Search for the cell housing the specified text and yield its (x, y) center coordinate. 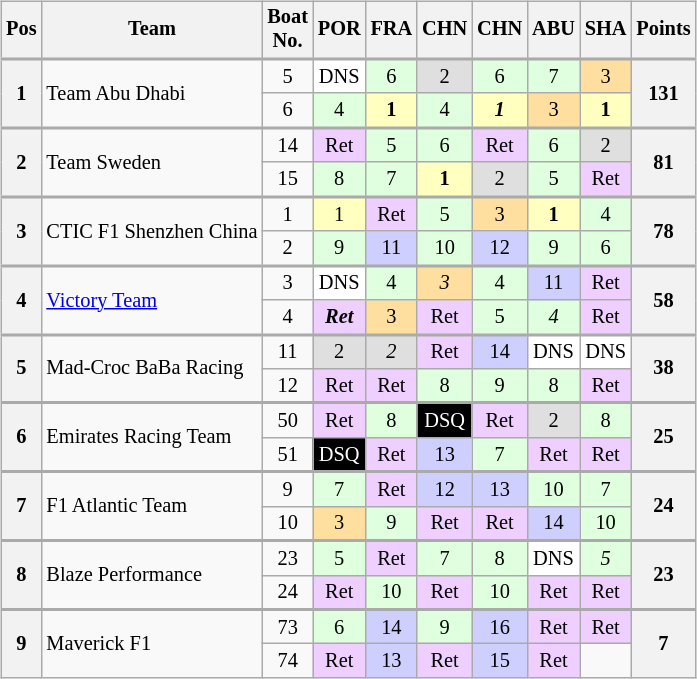
50 (287, 420)
ABU (554, 30)
BoatNo. (287, 30)
Emirates Racing Team (152, 438)
58 (663, 300)
Points (663, 30)
Maverick F1 (152, 644)
Victory Team (152, 300)
Blaze Performance (152, 576)
Team Sweden (152, 162)
74 (287, 661)
Team (152, 30)
51 (287, 455)
F1 Atlantic Team (152, 506)
131 (663, 94)
Team Abu Dhabi (152, 94)
73 (287, 627)
SHA (606, 30)
16 (500, 627)
Pos (21, 30)
POR (340, 30)
Mad-Croc BaBa Racing (152, 368)
CTIC F1 Shenzhen China (152, 232)
25 (663, 438)
FRA (392, 30)
38 (663, 368)
78 (663, 232)
81 (663, 162)
